Return [X, Y] of the center of cell containing provided text 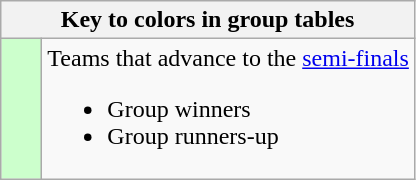
Key to colors in group tables [208, 20]
Teams that advance to the semi-finalsGroup winnersGroup runners-up [228, 109]
